Output the [x, y] coordinate of the center of the cell containing the given text.  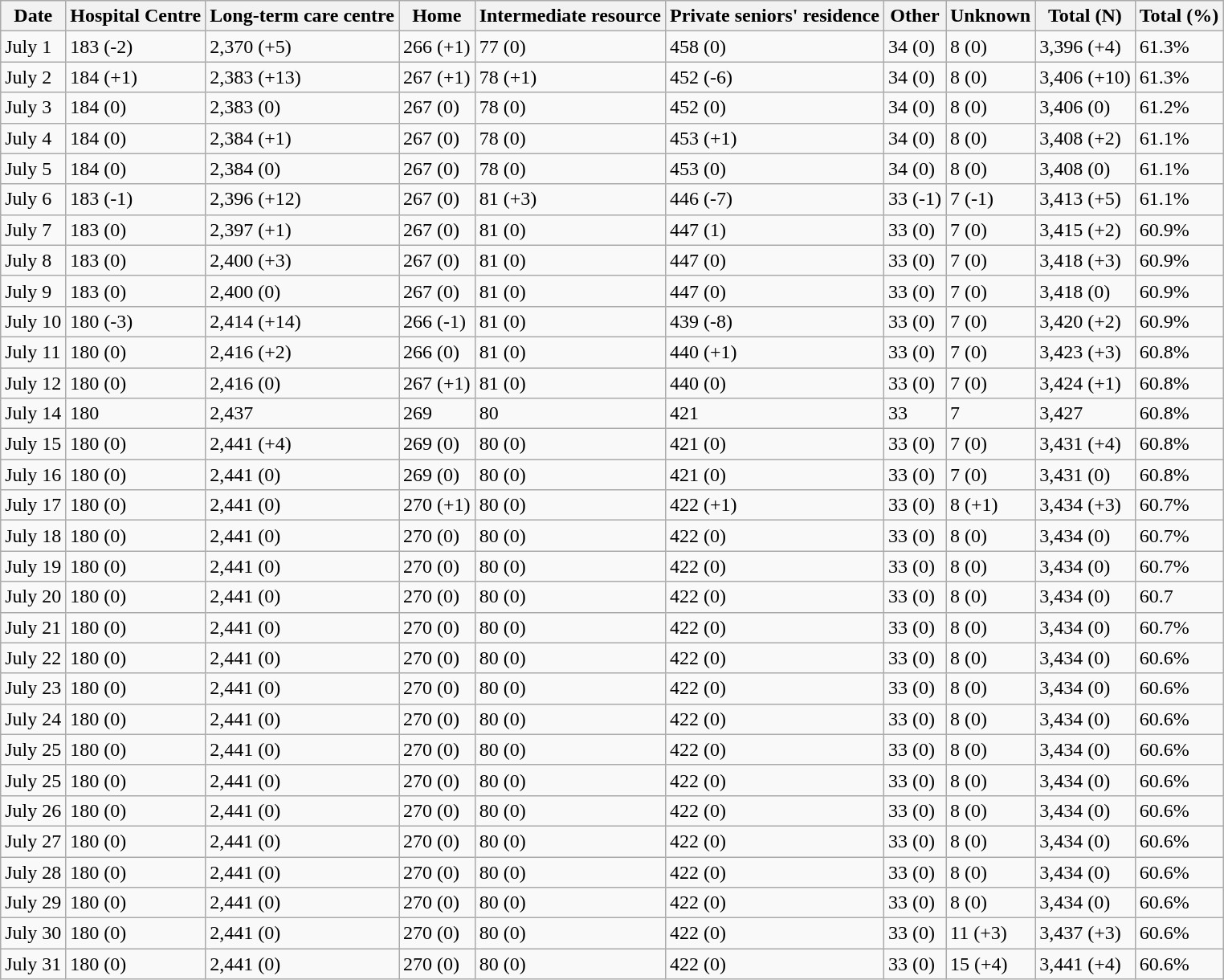
3,408 (0) [1086, 169]
Total (%) [1179, 16]
July 5 [34, 169]
Other [914, 16]
15 (+4) [991, 964]
Private seniors' residence [775, 16]
Total (N) [1086, 16]
453 (+1) [775, 138]
2,383 (+13) [302, 77]
July 28 [34, 872]
78 (+1) [570, 77]
184 (+1) [136, 77]
July 9 [34, 291]
Home [437, 16]
July 21 [34, 627]
3,408 (+2) [1086, 138]
77 (0) [570, 47]
183 (-1) [136, 199]
2,397 (+1) [302, 230]
270 (+1) [437, 505]
447 (1) [775, 230]
8 (+1) [991, 505]
July 16 [34, 475]
183 (-2) [136, 47]
Hospital Centre [136, 16]
2,400 (0) [302, 291]
July 11 [34, 352]
81 (+3) [570, 199]
2,383 (0) [302, 108]
80 [570, 414]
July 19 [34, 566]
33 [914, 414]
3,396 (+4) [1086, 47]
2,414 (+14) [302, 321]
440 (0) [775, 383]
3,406 (+10) [1086, 77]
July 29 [34, 903]
3,441 (+4) [1086, 964]
3,415 (+2) [1086, 230]
452 (-6) [775, 77]
3,420 (+2) [1086, 321]
July 15 [34, 444]
Long-term care centre [302, 16]
2,396 (+12) [302, 199]
July 24 [34, 719]
3,413 (+5) [1086, 199]
July 18 [34, 536]
180 (-3) [136, 321]
452 (0) [775, 108]
7 (-1) [991, 199]
440 (+1) [775, 352]
269 [437, 414]
266 (+1) [437, 47]
3,437 (+3) [1086, 933]
11 (+3) [991, 933]
July 26 [34, 811]
60.7 [1179, 597]
2,384 (+1) [302, 138]
3,434 (+3) [1086, 505]
July 20 [34, 597]
July 22 [34, 658]
July 17 [34, 505]
2,416 (+2) [302, 352]
July 14 [34, 414]
July 3 [34, 108]
7 [991, 414]
33 (-1) [914, 199]
446 (-7) [775, 199]
July 27 [34, 841]
July 12 [34, 383]
3,427 [1086, 414]
Intermediate resource [570, 16]
July 10 [34, 321]
Date [34, 16]
July 2 [34, 77]
July 31 [34, 964]
458 (0) [775, 47]
July 7 [34, 230]
July 30 [34, 933]
2,416 (0) [302, 383]
July 6 [34, 199]
July 23 [34, 688]
Unknown [991, 16]
2,441 (+4) [302, 444]
439 (-8) [775, 321]
422 (+1) [775, 505]
2,384 (0) [302, 169]
3,431 (+4) [1086, 444]
July 1 [34, 47]
2,437 [302, 414]
3,431 (0) [1086, 475]
61.2% [1179, 108]
453 (0) [775, 169]
3,424 (+1) [1086, 383]
July 8 [34, 260]
3,406 (0) [1086, 108]
421 [775, 414]
266 (0) [437, 352]
2,370 (+5) [302, 47]
July 4 [34, 138]
2,400 (+3) [302, 260]
3,418 (+3) [1086, 260]
3,418 (0) [1086, 291]
180 [136, 414]
266 (-1) [437, 321]
3,423 (+3) [1086, 352]
